Provide the (x, y) coordinate of the cell's center where the given text is located.  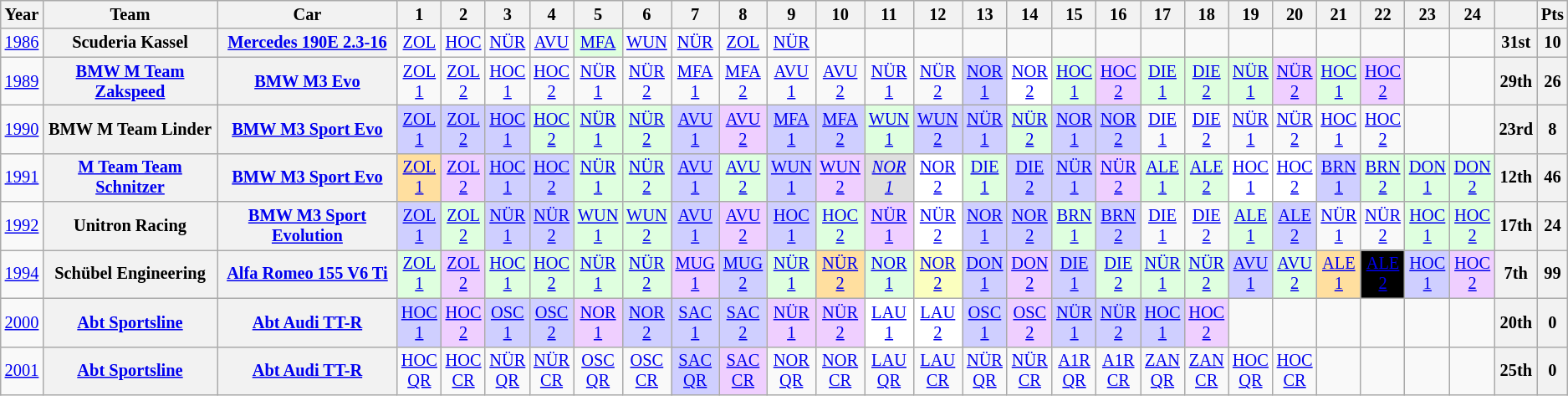
MFA (598, 43)
1991 (22, 177)
Year (22, 14)
MUG2 (743, 274)
2 (463, 14)
Alfa Romeo 155 V6 Ti (308, 274)
15 (1074, 14)
MUG1 (696, 274)
Scuderia Kassel (130, 43)
4 (552, 14)
1990 (22, 129)
5 (598, 14)
Unitron Racing (130, 226)
Pts (1552, 14)
SACCR (743, 371)
99 (1552, 274)
Team (130, 14)
HOC (463, 43)
9 (791, 14)
13 (985, 14)
29th (1516, 81)
BMW M3 Sport Evolution (308, 226)
1 (420, 14)
SAC2 (743, 322)
SAC1 (696, 322)
2000 (22, 322)
Car (308, 14)
20 (1295, 14)
46 (1552, 177)
AVU (552, 43)
NORCR (840, 371)
M Team Team Schnitzer (130, 177)
7 (696, 14)
SACQR (696, 371)
12 (937, 14)
OSCQR (598, 371)
1994 (22, 274)
BMW M Team Zakspeed (130, 81)
OSCCR (646, 371)
21 (1338, 14)
LAU2 (937, 322)
22 (1383, 14)
1986 (22, 43)
1992 (22, 226)
12th (1516, 177)
17th (1516, 226)
16 (1119, 14)
18 (1206, 14)
11 (889, 14)
19 (1251, 14)
LAUQR (889, 371)
ZANQR (1162, 371)
3 (507, 14)
14 (1029, 14)
ZANCR (1206, 371)
WUN (646, 43)
23 (1428, 14)
6 (646, 14)
LAU1 (889, 322)
17 (1162, 14)
Schübel Engineering (130, 274)
A1RCR (1119, 371)
1989 (22, 81)
20th (1516, 322)
25th (1516, 371)
NORQR (791, 371)
23rd (1516, 129)
26 (1552, 81)
BMW M3 Evo (308, 81)
BMW M Team Linder (130, 129)
31st (1516, 43)
Mercedes 190E 2.3-16 (308, 43)
7th (1516, 274)
A1RQR (1074, 371)
2001 (22, 371)
LAUCR (937, 371)
